Detect which cell encompasses the target text, then output its [x, y] center coordinate. 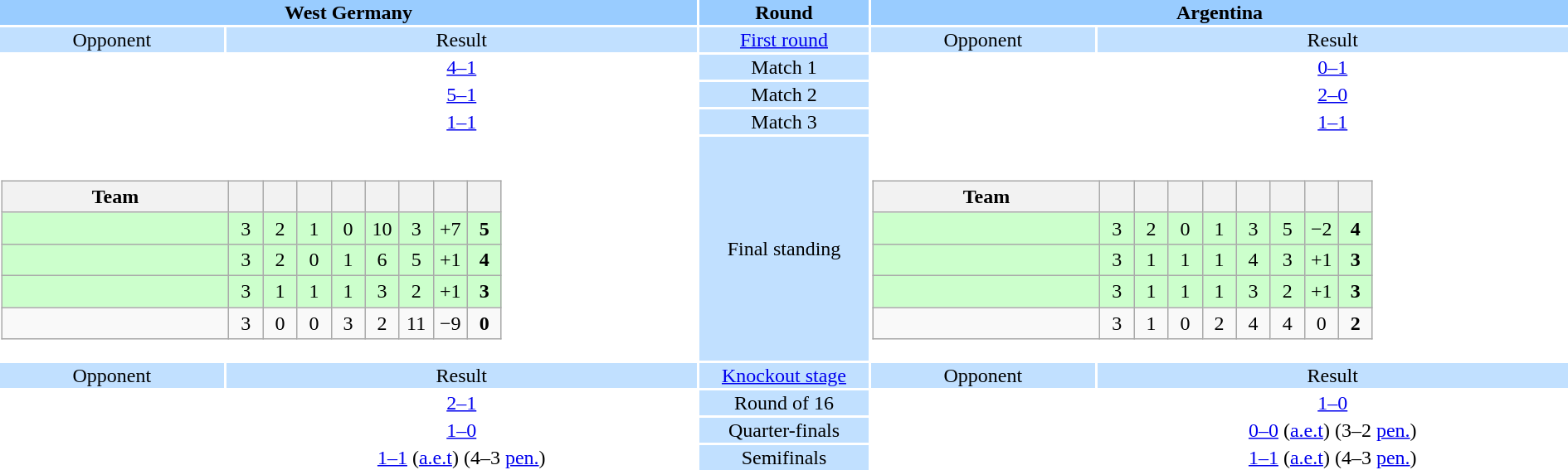
0–0 (a.e.t) (3–2 pen.) [1332, 430]
−2 [1321, 228]
5–1 [461, 94]
Quarter-finals [784, 430]
Match 2 [784, 94]
Round of 16 [784, 403]
2–0 [1332, 94]
4–1 [461, 67]
6 [382, 259]
Argentina [1220, 12]
+7 [450, 228]
West Germany [348, 12]
Semifinals [784, 458]
2–1 [461, 403]
0–1 [1332, 67]
Team 3 2 1 0 10 3 +7 5 3 2 0 1 6 5 +1 4 3 1 1 1 3 2 +1 3 3 0 0 3 2 11 −9 0 [348, 249]
10 [382, 228]
11 [416, 322]
Knockout stage [784, 376]
Round [784, 12]
Team 3 2 0 1 3 5 −2 4 3 1 1 1 4 3 +1 3 3 1 1 1 3 2 +1 3 3 1 0 2 4 4 0 2 [1220, 249]
−9 [450, 322]
First round [784, 40]
Match 1 [784, 67]
Match 3 [784, 122]
Final standing [784, 249]
